Identify which cell holds the provided text, then report its (X, Y) central coordinate. 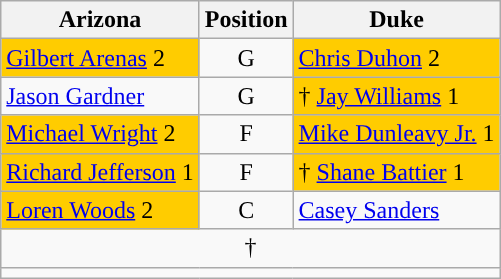
Mike Dunleavy Jr. 1 (396, 134)
C (246, 210)
† (250, 248)
† Jay Williams 1 (396, 96)
Position (246, 20)
Michael Wright 2 (100, 134)
Chris Duhon 2 (396, 58)
† Shane Battier 1 (396, 172)
Casey Sanders (396, 210)
Richard Jefferson 1 (100, 172)
Duke (396, 20)
Arizona (100, 20)
Loren Woods 2 (100, 210)
Jason Gardner (100, 96)
Gilbert Arenas 2 (100, 58)
